Locate the cell with the specified text and output its (x, y) center coordinate. 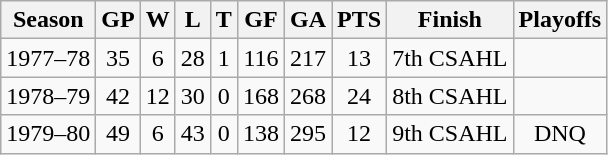
217 (308, 58)
24 (360, 96)
295 (308, 134)
138 (260, 134)
35 (118, 58)
GA (308, 20)
8th CSAHL (450, 96)
Season (48, 20)
1 (224, 58)
Finish (450, 20)
42 (118, 96)
30 (192, 96)
43 (192, 134)
268 (308, 96)
GF (260, 20)
1977–78 (48, 58)
1978–79 (48, 96)
9th CSAHL (450, 134)
49 (118, 134)
1979–80 (48, 134)
Playoffs (560, 20)
GP (118, 20)
13 (360, 58)
L (192, 20)
W (158, 20)
28 (192, 58)
7th CSAHL (450, 58)
DNQ (560, 134)
PTS (360, 20)
T (224, 20)
168 (260, 96)
116 (260, 58)
